Locate the cell with the specified text and output its (x, y) center coordinate. 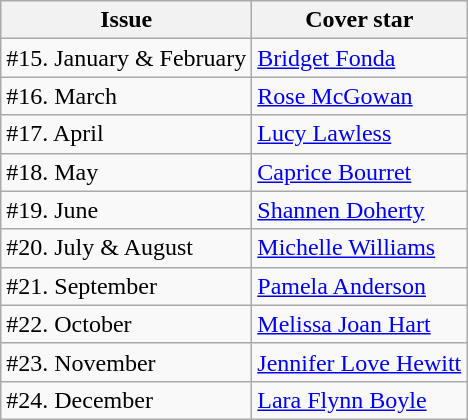
Melissa Joan Hart (360, 324)
#15. January & February (126, 58)
#17. April (126, 134)
Rose McGowan (360, 96)
Jennifer Love Hewitt (360, 362)
Shannen Doherty (360, 210)
Issue (126, 20)
#22. October (126, 324)
Lucy Lawless (360, 134)
Cover star (360, 20)
#21. September (126, 286)
#20. July & August (126, 248)
#23. November (126, 362)
#16. March (126, 96)
#18. May (126, 172)
#24. December (126, 400)
Michelle Williams (360, 248)
Pamela Anderson (360, 286)
Bridget Fonda (360, 58)
Caprice Bourret (360, 172)
Lara Flynn Boyle (360, 400)
#19. June (126, 210)
